Determine the [x, y] coordinate at the center of the cell enclosing the given text.  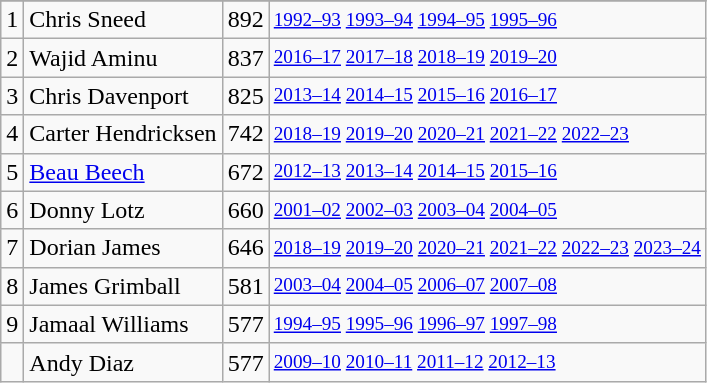
Carter Hendricksen [123, 134]
Donny Lotz [123, 210]
1 [12, 20]
8 [12, 286]
3 [12, 96]
2009–10 2010–11 2011–12 2012–13 [487, 362]
2018–19 2019–20 2020–21 2021–22 2022–23 2023–24 [487, 248]
2016–17 2017–18 2018–19 2019–20 [487, 58]
Dorian James [123, 248]
2001–02 2002–03 2003–04 2004–05 [487, 210]
4 [12, 134]
660 [246, 210]
742 [246, 134]
7 [12, 248]
Beau Beech [123, 172]
581 [246, 286]
6 [12, 210]
1994–95 1995–96 1996–97 1997–98 [487, 324]
646 [246, 248]
Wajid Aminu [123, 58]
James Grimball [123, 286]
837 [246, 58]
672 [246, 172]
Jamaal Williams [123, 324]
Chris Sneed [123, 20]
Chris Davenport [123, 96]
825 [246, 96]
2012–13 2013–14 2014–15 2015–16 [487, 172]
5 [12, 172]
1992–93 1993–94 1994–95 1995–96 [487, 20]
2013–14 2014–15 2015–16 2016–17 [487, 96]
2 [12, 58]
2003–04 2004–05 2006–07 2007–08 [487, 286]
2018–19 2019–20 2020–21 2021–22 2022–23 [487, 134]
892 [246, 20]
9 [12, 324]
Andy Diaz [123, 362]
